Detect which cell encompasses the target text, then output its (x, y) center coordinate. 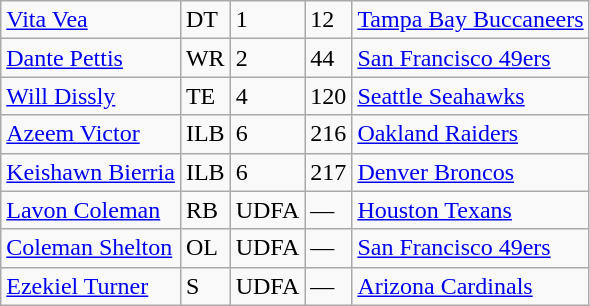
Keishawn Bierria (91, 172)
12 (328, 20)
Dante Pettis (91, 58)
Arizona Cardinals (470, 286)
Houston Texans (470, 210)
RB (205, 210)
WR (205, 58)
217 (328, 172)
OL (205, 248)
Oakland Raiders (470, 134)
2 (268, 58)
1 (268, 20)
Tampa Bay Buccaneers (470, 20)
DT (205, 20)
Ezekiel Turner (91, 286)
Vita Vea (91, 20)
Seattle Seahawks (470, 96)
Lavon Coleman (91, 210)
44 (328, 58)
Will Dissly (91, 96)
4 (268, 96)
120 (328, 96)
S (205, 286)
TE (205, 96)
Azeem Victor (91, 134)
216 (328, 134)
Denver Broncos (470, 172)
Coleman Shelton (91, 248)
